Scan for the cell matching the given text and deliver its (X, Y) coordinate at center. 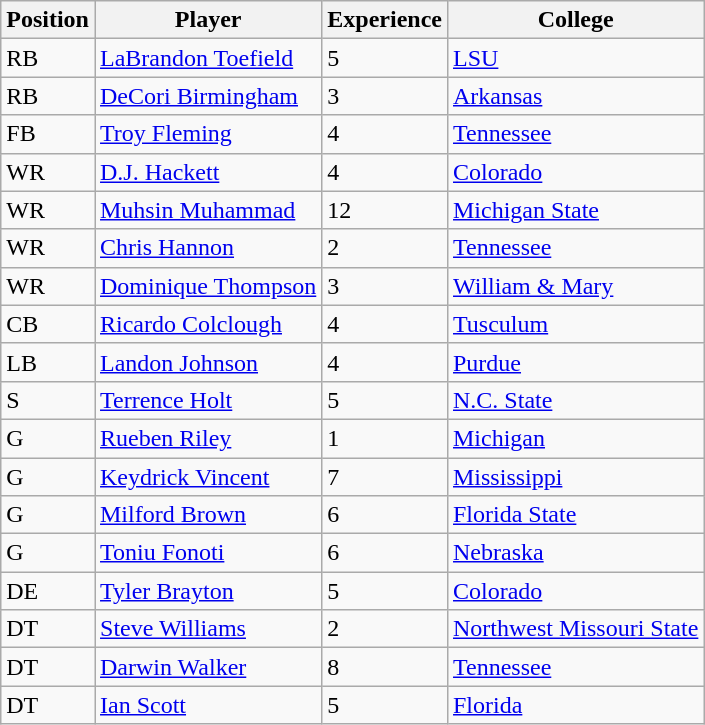
Muhsin Muhammad (208, 210)
Mississippi (575, 477)
DeCori Birmingham (208, 96)
Toniu Fonoti (208, 553)
LaBrandon Toefield (208, 58)
Dominique Thompson (208, 286)
Keydrick Vincent (208, 477)
Tyler Brayton (208, 591)
Player (208, 20)
1 (385, 438)
Michigan State (575, 210)
Ian Scott (208, 705)
LB (48, 362)
Milford Brown (208, 515)
Purdue (575, 362)
N.C. State (575, 400)
Chris Hannon (208, 248)
D.J. Hackett (208, 172)
Experience (385, 20)
Troy Fleming (208, 134)
College (575, 20)
12 (385, 210)
FB (48, 134)
S (48, 400)
Terrence Holt (208, 400)
Rueben Riley (208, 438)
Northwest Missouri State (575, 629)
Tusculum (575, 324)
Florida (575, 705)
William & Mary (575, 286)
Position (48, 20)
CB (48, 324)
Ricardo Colclough (208, 324)
Landon Johnson (208, 362)
LSU (575, 58)
8 (385, 667)
7 (385, 477)
Michigan (575, 438)
Arkansas (575, 96)
Nebraska (575, 553)
Steve Williams (208, 629)
DE (48, 591)
Darwin Walker (208, 667)
Florida State (575, 515)
